Extract the (X, Y) coordinate from the center of the cell holding the provided text.  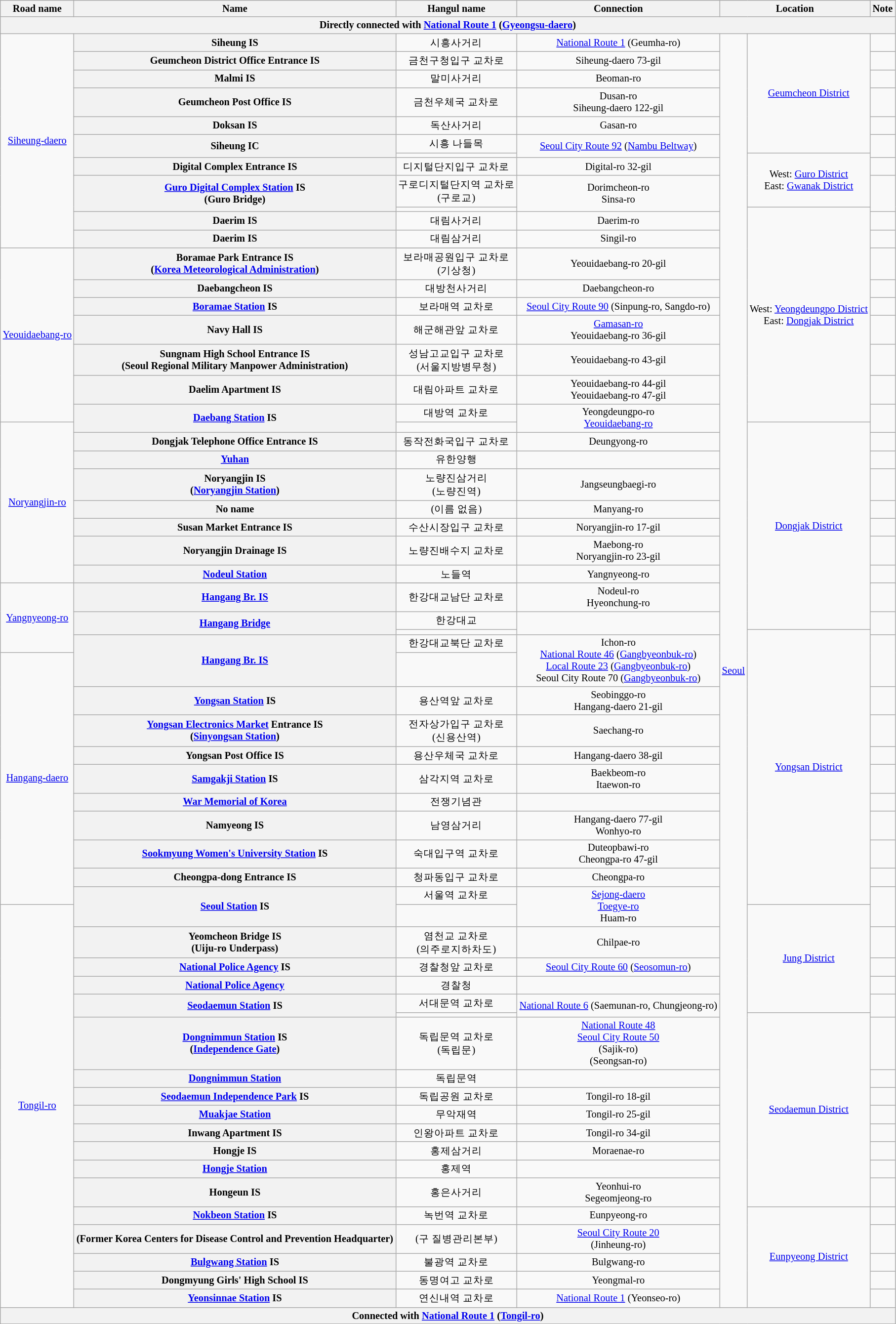
Nodeul Station (235, 574)
Inwang Apartment IS (235, 1132)
West: Guro DistrictEast: Gwanak District (809, 180)
염천교 교차로(의주로지하차도) (456, 942)
Seoul City Route 60 (Seosomun-ro) (618, 967)
Daelim Apartment IS (235, 390)
Digital Complex Entrance IS (235, 166)
인왕아파트 교차로 (456, 1132)
Eunpyeong District (809, 1257)
남영삼거리 (456, 826)
Baekbeom-roItaewon-ro (618, 779)
서울역 교차로 (456, 895)
Doksan IS (235, 125)
해군해관앞 교차로 (456, 330)
Dongjak Telephone Office Entrance IS (235, 442)
Tongil-ro 34-gil (618, 1132)
무악재역 (456, 1115)
Manyang-ro (618, 509)
Dongnimmun Station IS(Independence Gate) (235, 1043)
Jangseungbaegi-ro (618, 484)
Yeomcheon Bridge IS(Uiju-ro Underpass) (235, 942)
연신내역 교차로 (456, 1298)
Noryangjin-ro 17-gil (618, 528)
Duteopbawi-roCheongpa-ro 47-gil (618, 854)
(이름 없음) (456, 509)
삼각지역 교차로 (456, 779)
War Memorial of Korea (235, 802)
Note (883, 8)
Cheongpa-dong Entrance IS (235, 877)
National Police Agency IS (235, 967)
대림사거리 (456, 220)
Connection (618, 8)
Navy Hall IS (235, 330)
Dusan-roSiheung-daero 122-gil (618, 102)
Daebang Station IS (235, 418)
Seoul Station IS (235, 907)
녹번역 교차로 (456, 1215)
Cheongpa-ro (618, 877)
보라매공원입구 교차로(기상청) (456, 264)
Hangul name (456, 8)
Noryangjin IS(Noryangjin Station) (235, 484)
Hongje Station (235, 1169)
Yongsan Post Office IS (235, 756)
독립문역 교차로(독립문) (456, 1043)
Bulgwang Station IS (235, 1262)
Susan Market Entrance IS (235, 528)
Tongil-ro 18-gil (618, 1097)
National Route 48Seoul City Route 50(Sajik-ro)(Seongsan-ro) (618, 1043)
Location (795, 8)
Yeouidaebang-ro 43-gil (618, 360)
Dorimcheon-roSinsa-ro (618, 194)
동명여고 교차로 (456, 1281)
Malmi IS (235, 79)
대림삼거리 (456, 239)
Boramae Park Entrance IS(Korea Meteorological Administration) (235, 264)
Geumcheon District (809, 93)
전자상가입구 교차로(신용산역) (456, 731)
Gamasan-roYeouidaebang-ro 36-gil (618, 330)
Yongsan Electronics Market Entrance IS(Sinyongsan Station) (235, 731)
Dongjak District (809, 526)
Hangang-daero (38, 778)
Maebong-roNoryangjin-ro 23-gil (618, 550)
(구 질병관리본부) (456, 1239)
홍은사거리 (456, 1192)
Dongnimmun Station (235, 1078)
노들역 (456, 574)
Daerim-ro (618, 220)
National Route 6 (Saemunan-ro, Chungjeong-ro) (618, 1005)
National Police Agency (235, 985)
경찰청 (456, 985)
성남고교입구 교차로(서울지방병무청) (456, 360)
Seodaemun Independence Park IS (235, 1097)
Guro Digital Complex Station IS(Guro Bridge) (235, 194)
Hangang-daero 77-gilWonhyo-ro (618, 826)
청파동입구 교차로 (456, 877)
Daebangcheon IS (235, 289)
동작전화국입구 교차로 (456, 442)
금천구청입구 교차로 (456, 60)
대방역 교차로 (456, 413)
Muakjae Station (235, 1115)
대방천사거리 (456, 289)
West: Yeongdeungpo DistrictEast: Dongjak District (809, 315)
Name (235, 8)
Directly connected with National Route 1 (Gyeongsu-daero) (448, 25)
Seodaemun Station IS (235, 1005)
Noryangjin Drainage IS (235, 550)
Yuhan (235, 459)
Seobinggo-roHangang-daero 21-gil (618, 701)
전쟁기념관 (456, 802)
No name (235, 509)
National Route 1 (Yeonseo-ro) (618, 1298)
홍제삼거리 (456, 1151)
독립문역 (456, 1078)
Yeongdeungpo-roYeouidaebang-ro (618, 418)
Yeouidaebang-ro (38, 335)
Namyeong IS (235, 826)
Samgakji Station IS (235, 779)
구로디지털단지역 교차로(구로교) (456, 191)
Tongil-ro 25-gil (618, 1115)
Road name (38, 8)
숙대입구역 교차로 (456, 854)
Seoul (733, 670)
Gasan-ro (618, 125)
Connected with National Route 1 (Tongil-ro) (448, 1316)
유한양행 (456, 459)
Ichon-ro National Route 46 (Gangbyeonbuk-ro)Local Route 23 (Gangbyeonbuk-ro)Seoul City Route 70 (Gangbyeonbuk-ro) (618, 661)
불광역 교차로 (456, 1262)
Siheung IS (235, 42)
한강대교북단 교차로 (456, 643)
Eunpyeong-ro (618, 1215)
한강대교남단 교차로 (456, 597)
홍제역 (456, 1169)
한강대교 (456, 621)
노량진배수지 교차로 (456, 550)
서대문역 교차로 (456, 1003)
Deungyong-ro (618, 442)
시흥 나들목 (456, 143)
Sookmyung Women's University Station IS (235, 854)
Dongmyung Girls' High School IS (235, 1281)
Sungnam High School Entrance IS(Seoul Regional Military Manpower Administration) (235, 360)
Daebangcheon-ro (618, 289)
Chilpae-ro (618, 942)
말미사거리 (456, 79)
Yeouidaebang-ro 44-gilYeouidaebang-ro 47-gil (618, 390)
Beoman-ro (618, 79)
Seoul City Route 20(Jinheung-ro) (618, 1239)
National Route 1 (Geumha-ro) (618, 42)
Digital-ro 32-gil (618, 166)
디지털단지입구 교차로 (456, 166)
용산역앞 교차로 (456, 701)
독산사거리 (456, 125)
Nodeul-roHyeonchung-ro (618, 597)
Geumcheon Post Office IS (235, 102)
Yeongmal-ro (618, 1281)
Seoul City Route 90 (Sinpung-ro, Sangdo-ro) (618, 306)
Hangang Bridge (235, 622)
금천우체국 교차로 (456, 102)
(Former Korea Centers for Disease Control and Prevention Headquarter) (235, 1239)
Hongje IS (235, 1151)
독립공원 교차로 (456, 1097)
Siheung-daero (38, 141)
Tongil-ro (38, 1106)
Siheung IC (235, 146)
Nokbeon Station IS (235, 1215)
Yongsan District (809, 767)
Geumcheon District Office Entrance IS (235, 60)
Noryangjin-ro (38, 502)
Yeouidaebang-ro 20-gil (618, 264)
Siheung-daero 73-gil (618, 60)
노량진삼거리(노량진역) (456, 484)
Jung District (809, 958)
Yongsan Station IS (235, 701)
Yeonsinnae Station IS (235, 1298)
시흥사거리 (456, 42)
Hangang-daero 38-gil (618, 756)
수산시장입구 교차로 (456, 528)
Moraenae-ro (618, 1151)
대림아파트 교차로 (456, 390)
Sejong-daeroToegye-roHuam-ro (618, 907)
Seoul City Route 92 (Nambu Beltway) (618, 146)
용산우체국 교차로 (456, 756)
Saechang-ro (618, 731)
Singil-ro (618, 239)
Boramae Station IS (235, 306)
Bulgwang-ro (618, 1262)
Seodaemun District (809, 1110)
경찰청앞 교차로 (456, 967)
Yeonhui-roSegeomjeong-ro (618, 1192)
Hongeun IS (235, 1192)
보라매역 교차로 (456, 306)
